Output the [X, Y] coordinate of the center of the cell containing the given text.  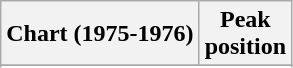
Peakposition [245, 34]
Chart (1975-1976) [100, 34]
